For the text-containing cell, return its midpoint in (X, Y) coordinate format. 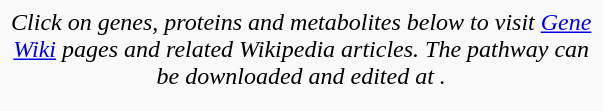
Click on genes, proteins and metabolites below to visit Gene Wiki pages and related Wikipedia articles. The pathway can be downloaded and edited at . (301, 50)
